From the cell containing the given text, extract its center point as (X, Y) coordinate. 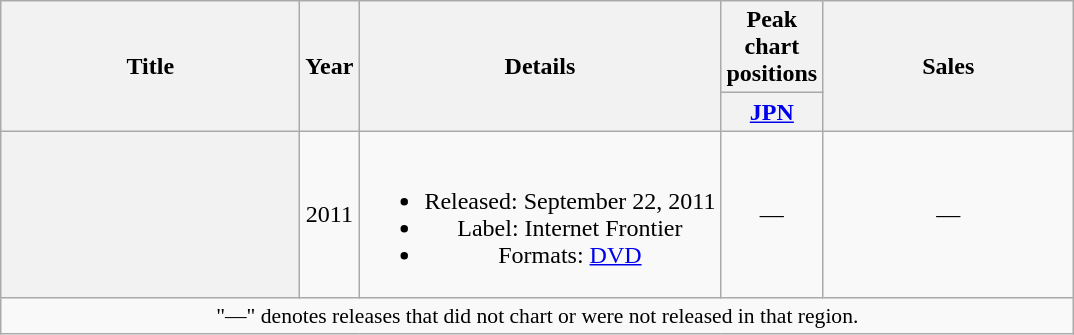
Year (330, 66)
JPN (772, 112)
Released: September 22, 2011Label: Internet FrontierFormats: DVD (540, 214)
Peak chart positions (772, 47)
Sales (948, 66)
Title (150, 66)
Details (540, 66)
2011 (330, 214)
"—" denotes releases that did not chart or were not released in that region. (538, 316)
